Search for the cell housing the specified text and yield its [X, Y] center coordinate. 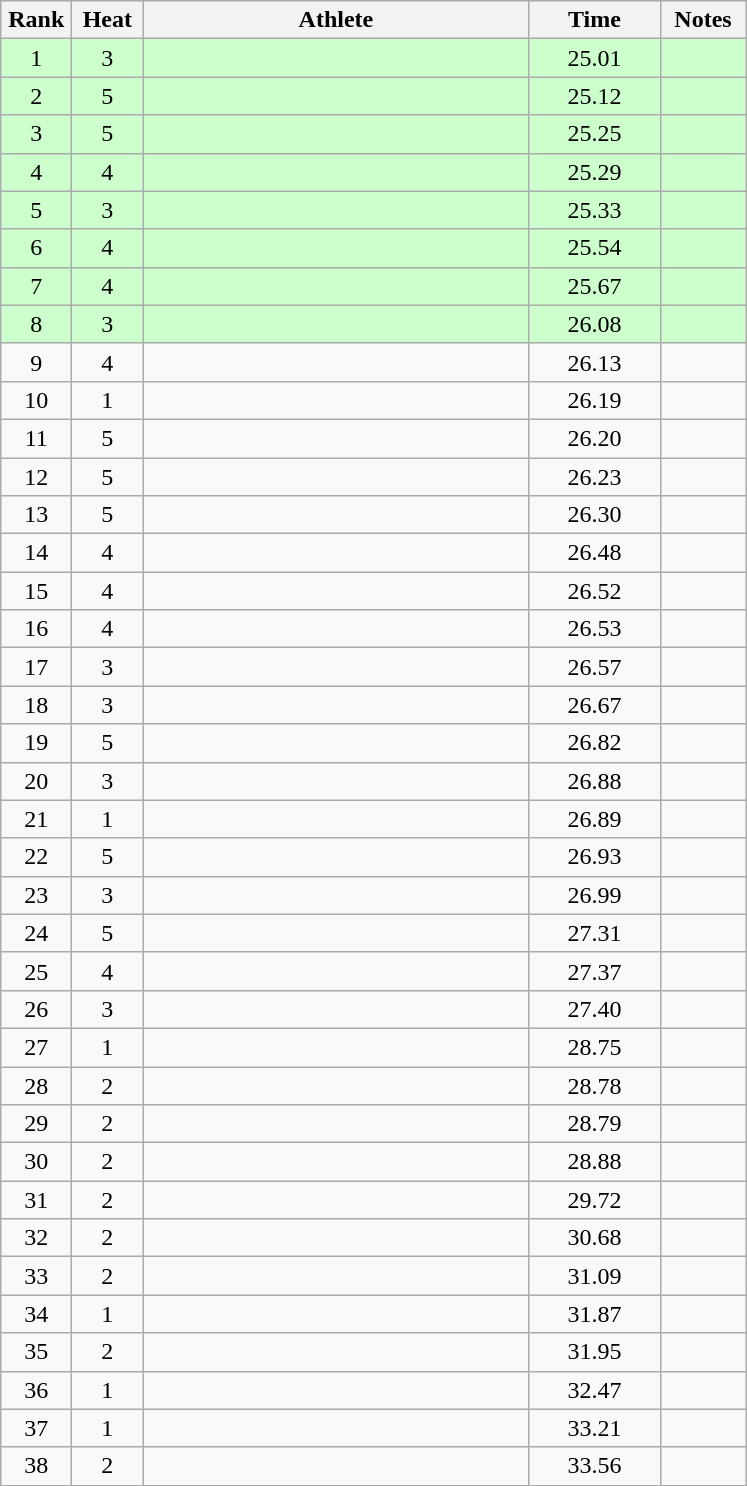
25.25 [594, 134]
25.67 [594, 286]
28.78 [594, 1085]
10 [36, 400]
26.20 [594, 438]
30 [36, 1162]
28 [36, 1085]
6 [36, 248]
26.82 [594, 743]
35 [36, 1352]
37 [36, 1428]
32.47 [594, 1390]
25.33 [594, 210]
18 [36, 705]
25.01 [594, 58]
33.56 [594, 1466]
26.99 [594, 895]
17 [36, 667]
28.88 [594, 1162]
26.13 [594, 362]
27 [36, 1047]
Rank [36, 20]
11 [36, 438]
21 [36, 819]
22 [36, 857]
12 [36, 477]
8 [36, 324]
25 [36, 971]
32 [36, 1238]
38 [36, 1466]
Time [594, 20]
26.48 [594, 553]
26.67 [594, 705]
7 [36, 286]
26.52 [594, 591]
16 [36, 629]
30.68 [594, 1238]
33.21 [594, 1428]
9 [36, 362]
29.72 [594, 1200]
15 [36, 591]
26.08 [594, 324]
31 [36, 1200]
13 [36, 515]
28.79 [594, 1124]
33 [36, 1276]
31.09 [594, 1276]
23 [36, 895]
26.53 [594, 629]
24 [36, 933]
20 [36, 781]
36 [36, 1390]
26.23 [594, 477]
27.31 [594, 933]
34 [36, 1314]
25.29 [594, 172]
19 [36, 743]
28.75 [594, 1047]
Heat [108, 20]
26.30 [594, 515]
26.57 [594, 667]
25.54 [594, 248]
31.95 [594, 1352]
31.87 [594, 1314]
14 [36, 553]
Notes [703, 20]
26.19 [594, 400]
25.12 [594, 96]
26.93 [594, 857]
26 [36, 1009]
27.40 [594, 1009]
27.37 [594, 971]
26.89 [594, 819]
29 [36, 1124]
Athlete [336, 20]
26.88 [594, 781]
